Find where the given text appears and provide that cell's center as [X, Y] coordinate. 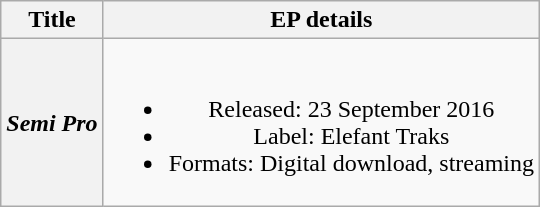
EP details [321, 20]
Released: 23 September 2016Label: Elefant TraksFormats: Digital download, streaming [321, 122]
Semi Pro [52, 122]
Title [52, 20]
